Extract the (x, y) coordinate from the center of the cell holding the provided text.  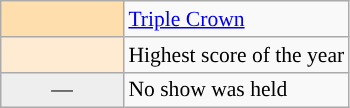
No show was held (236, 90)
Triple Crown (236, 19)
Highest score of the year (236, 55)
— (62, 90)
